Find where the given text appears and provide that cell's center as (x, y) coordinate. 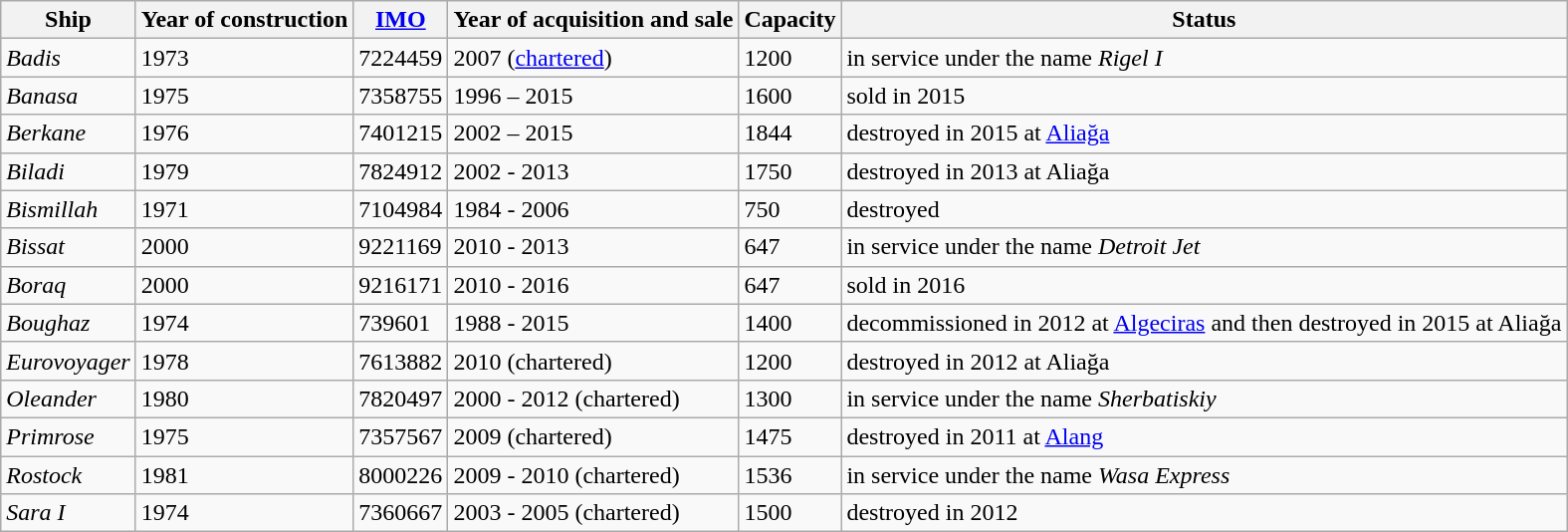
Oleander (68, 399)
Ship (68, 20)
7613882 (400, 361)
1981 (245, 475)
8000226 (400, 475)
1600 (790, 96)
7357567 (400, 436)
1536 (790, 475)
destroyed in 2012 (1205, 513)
1300 (790, 399)
7104984 (400, 209)
7224459 (400, 58)
2000 - 2012 (chartered) (593, 399)
1980 (245, 399)
Primrose (68, 436)
1976 (245, 133)
Boughaz (68, 323)
Year of acquisition and sale (593, 20)
Berkane (68, 133)
2010 - 2013 (593, 247)
2010 - 2016 (593, 285)
2009 - 2010 (chartered) (593, 475)
Sara I (68, 513)
in service under the name Detroit Jet (1205, 247)
7820497 (400, 399)
9216171 (400, 285)
sold in 2016 (1205, 285)
1984 - 2006 (593, 209)
7824912 (400, 171)
sold in 2015 (1205, 96)
destroyed in 2011 at Alang (1205, 436)
Biladi (68, 171)
in service under the name Rigel I (1205, 58)
Rostock (68, 475)
1996 – 2015 (593, 96)
2003 - 2005 (chartered) (593, 513)
9221169 (400, 247)
1978 (245, 361)
7360667 (400, 513)
1988 - 2015 (593, 323)
750 (790, 209)
2007 (chartered) (593, 58)
in service under the name Wasa Express (1205, 475)
1500 (790, 513)
1971 (245, 209)
IMO (400, 20)
destroyed in 2012 at Aliağa (1205, 361)
7401215 (400, 133)
2002 – 2015 (593, 133)
Banasa (68, 96)
2009 (chartered) (593, 436)
destroyed in 2015 at Aliağa (1205, 133)
2010 (chartered) (593, 361)
739601 (400, 323)
2002 - 2013 (593, 171)
Capacity (790, 20)
Year of construction (245, 20)
7358755 (400, 96)
Bissat (68, 247)
decommissioned in 2012 at Algeciras and then destroyed in 2015 at Aliağa (1205, 323)
destroyed in 2013 at Aliağa (1205, 171)
1475 (790, 436)
1973 (245, 58)
Bismillah (68, 209)
Badis (68, 58)
Eurovoyager (68, 361)
Status (1205, 20)
Boraq (68, 285)
1400 (790, 323)
1979 (245, 171)
1750 (790, 171)
in service under the name Sherbatiskiy (1205, 399)
destroyed (1205, 209)
1844 (790, 133)
